From the cell containing the given text, extract its center point as (X, Y) coordinate. 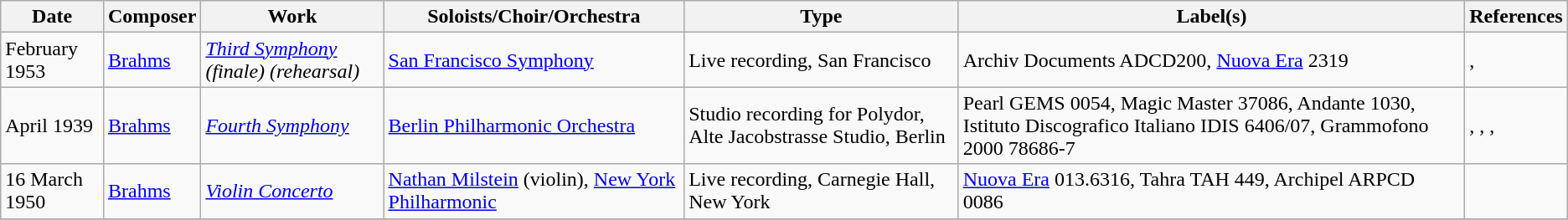
Work (292, 17)
Berlin Philharmonic Orchestra (534, 125)
Violin Concerto (292, 191)
Composer (152, 17)
Label(s) (1211, 17)
Archiv Documents ADCD200, Nuova Era 2319 (1211, 60)
Soloists/Choir/Orchestra (534, 17)
Fourth Symphony (292, 125)
Nathan Milstein (violin), New York Philharmonic (534, 191)
Third Symphony (finale) (rehearsal) (292, 60)
Studio recording for Polydor, Alte Jacobstrasse Studio, Berlin (822, 125)
, , , (1516, 125)
Live recording, San Francisco (822, 60)
San Francisco Symphony (534, 60)
16 March 1950 (52, 191)
April 1939 (52, 125)
Live recording, Carnegie Hall, New York (822, 191)
Pearl GEMS 0054, Magic Master 37086, Andante 1030, Istituto Discografico Italiano IDIS 6406/07, Grammofono 2000 78686-7 (1211, 125)
Type (822, 17)
References (1516, 17)
, (1516, 60)
February 1953 (52, 60)
Nuova Era 013.6316, Tahra TAH 449, Archipel ARPCD 0086 (1211, 191)
Date (52, 17)
